Search for the cell housing the specified text and yield its (X, Y) center coordinate. 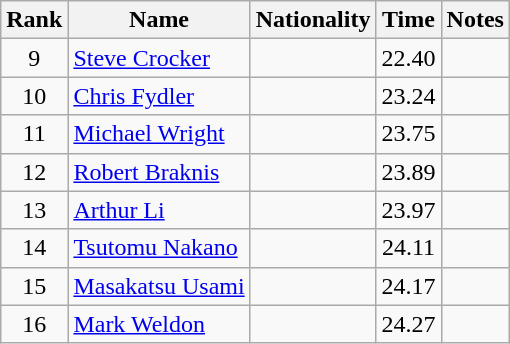
11 (34, 134)
Name (159, 20)
Notes (475, 20)
Michael Wright (159, 134)
24.11 (408, 248)
Masakatsu Usami (159, 286)
Nationality (313, 20)
Arthur Li (159, 210)
Robert Braknis (159, 172)
Time (408, 20)
23.97 (408, 210)
23.89 (408, 172)
23.75 (408, 134)
22.40 (408, 58)
24.27 (408, 324)
24.17 (408, 286)
15 (34, 286)
14 (34, 248)
Tsutomu Nakano (159, 248)
Steve Crocker (159, 58)
9 (34, 58)
10 (34, 96)
Chris Fydler (159, 96)
Rank (34, 20)
13 (34, 210)
12 (34, 172)
16 (34, 324)
Mark Weldon (159, 324)
23.24 (408, 96)
